Pinpoint the cell where the given text exists, returning its (x, y) midpoint coordinate. 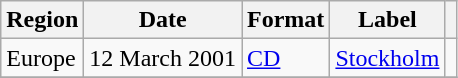
Region (42, 20)
Label (388, 20)
Format (286, 20)
Europe (42, 58)
Stockholm (388, 58)
Date (163, 20)
CD (286, 58)
12 March 2001 (163, 58)
